Find where the given text appears and provide that cell's center as (x, y) coordinate. 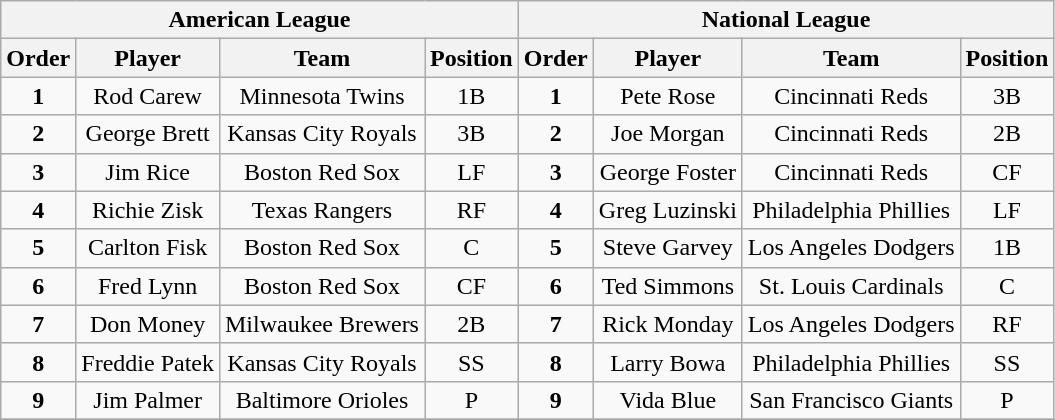
Ted Simmons (668, 286)
St. Louis Cardinals (851, 286)
Texas Rangers (322, 210)
Baltimore Orioles (322, 400)
Joe Morgan (668, 134)
Minnesota Twins (322, 96)
Richie Zisk (148, 210)
Larry Bowa (668, 362)
National League (786, 20)
Don Money (148, 324)
Pete Rose (668, 96)
American League (260, 20)
Rick Monday (668, 324)
Jim Rice (148, 172)
Jim Palmer (148, 400)
Rod Carew (148, 96)
George Foster (668, 172)
Carlton Fisk (148, 248)
Vida Blue (668, 400)
San Francisco Giants (851, 400)
Greg Luzinski (668, 210)
Milwaukee Brewers (322, 324)
Steve Garvey (668, 248)
Freddie Patek (148, 362)
Fred Lynn (148, 286)
George Brett (148, 134)
